Return the [X, Y] coordinate for the center point of the cell that contains the specified text.  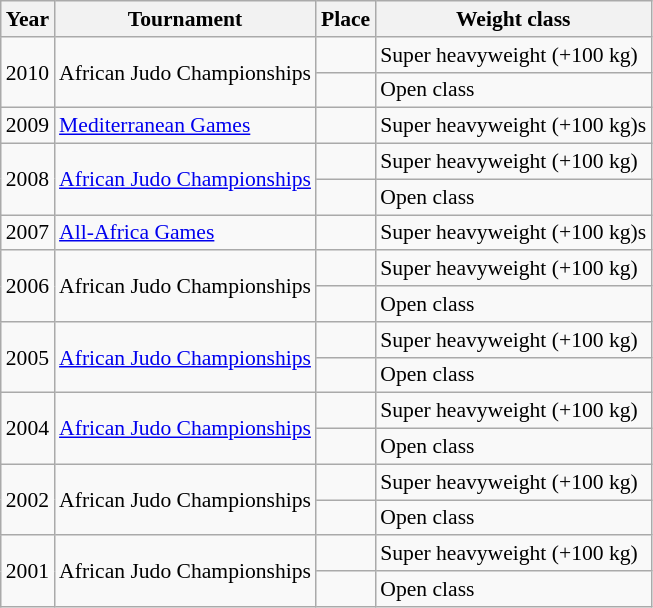
Tournament [185, 19]
2010 [28, 72]
Year [28, 19]
2001 [28, 572]
All-Africa Games [185, 233]
2004 [28, 428]
2006 [28, 286]
2007 [28, 233]
Mediterranean Games [185, 126]
2002 [28, 500]
2008 [28, 180]
2009 [28, 126]
2005 [28, 358]
Place [346, 19]
Weight class [513, 19]
